Pinpoint the cell where the given text exists, returning its (x, y) midpoint coordinate. 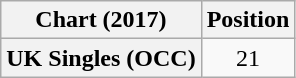
Chart (2017) (101, 20)
21 (248, 58)
UK Singles (OCC) (101, 58)
Position (248, 20)
